For the text-containing cell, return its midpoint in [X, Y] coordinate format. 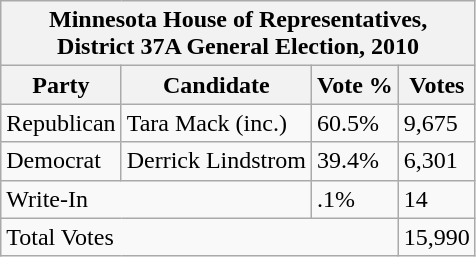
60.5% [354, 123]
Tara Mack (inc.) [216, 123]
Write-In [156, 199]
Derrick Lindstrom [216, 161]
15,990 [436, 237]
39.4% [354, 161]
9,675 [436, 123]
Total Votes [200, 237]
.1% [354, 199]
Vote % [354, 85]
6,301 [436, 161]
Candidate [216, 85]
14 [436, 199]
Votes [436, 85]
Democrat [61, 161]
Minnesota House of Representatives,District 37A General Election, 2010 [238, 34]
Party [61, 85]
Republican [61, 123]
